Extract the (X, Y) coordinate from the center of the cell holding the provided text.  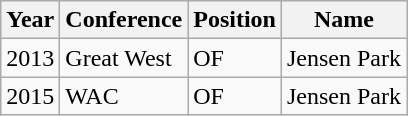
Great West (124, 58)
Position (235, 20)
Conference (124, 20)
2015 (30, 96)
2013 (30, 58)
WAC (124, 96)
Name (344, 20)
Year (30, 20)
